Extract the [x, y] coordinate from the center of the cell holding the provided text.  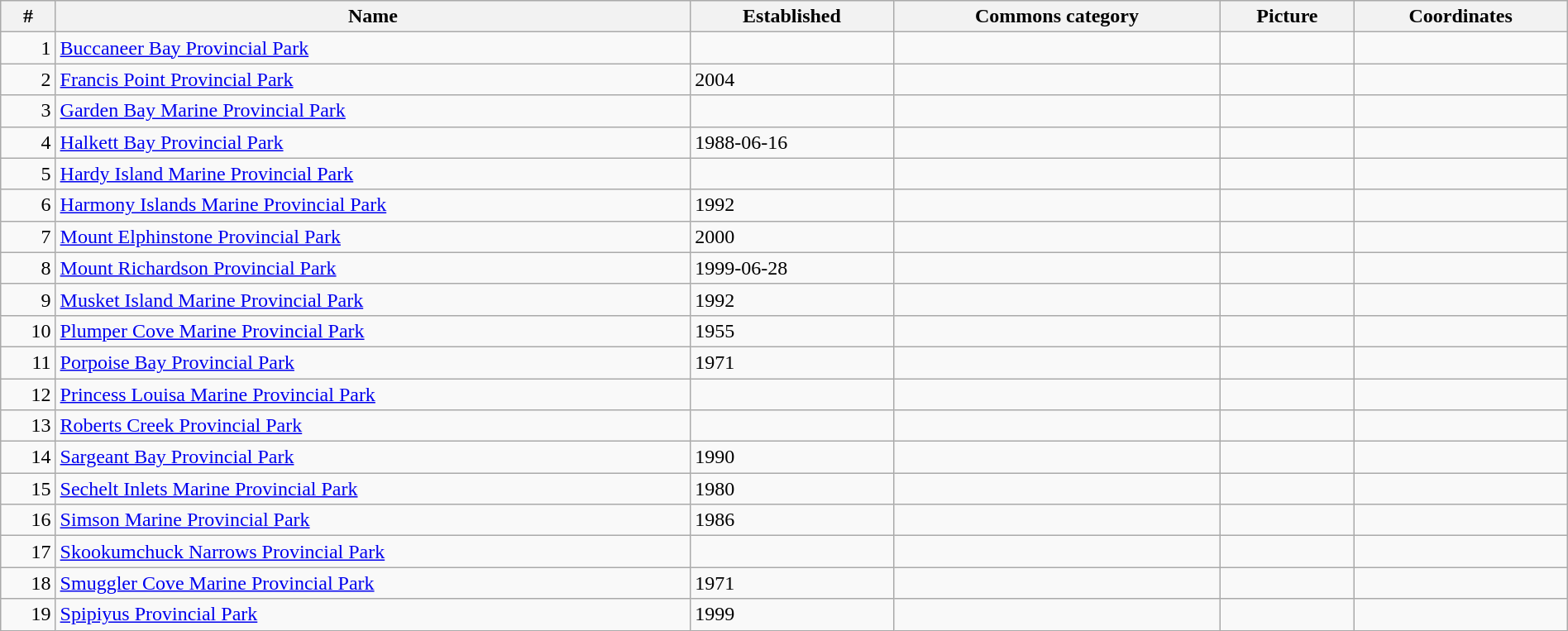
2 [28, 79]
1955 [792, 331]
6 [28, 205]
Simson Marine Provincial Park [373, 520]
2004 [792, 79]
Mount Elphinstone Provincial Park [373, 237]
16 [28, 520]
15 [28, 489]
Francis Point Provincial Park [373, 79]
3 [28, 111]
Musket Island Marine Provincial Park [373, 299]
13 [28, 426]
19 [28, 614]
1986 [792, 520]
12 [28, 394]
1990 [792, 457]
9 [28, 299]
Plumper Cove Marine Provincial Park [373, 331]
11 [28, 362]
10 [28, 331]
1999 [792, 614]
Buccaneer Bay Provincial Park [373, 48]
Porpoise Bay Provincial Park [373, 362]
Halkett Bay Provincial Park [373, 142]
7 [28, 237]
Picture [1287, 17]
1980 [792, 489]
2000 [792, 237]
Spipiyus Provincial Park [373, 614]
1 [28, 48]
Garden Bay Marine Provincial Park [373, 111]
5 [28, 174]
4 [28, 142]
18 [28, 583]
Hardy Island Marine Provincial Park [373, 174]
Sargeant Bay Provincial Park [373, 457]
Roberts Creek Provincial Park [373, 426]
Mount Richardson Provincial Park [373, 268]
# [28, 17]
Commons category [1057, 17]
14 [28, 457]
Name [373, 17]
17 [28, 552]
Skookumchuck Narrows Provincial Park [373, 552]
8 [28, 268]
Coordinates [1460, 17]
1999-06-28 [792, 268]
Established [792, 17]
1988-06-16 [792, 142]
Harmony Islands Marine Provincial Park [373, 205]
Sechelt Inlets Marine Provincial Park [373, 489]
Princess Louisa Marine Provincial Park [373, 394]
Smuggler Cove Marine Provincial Park [373, 583]
